Identify which cell holds the provided text, then report its [x, y] central coordinate. 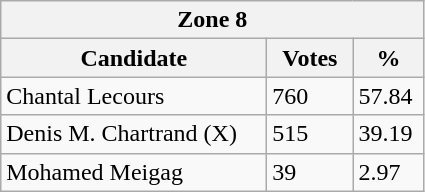
760 [310, 96]
39.19 [388, 134]
Zone 8 [212, 20]
515 [310, 134]
57.84 [388, 96]
Votes [310, 58]
Mohamed Meigag [134, 172]
Chantal Lecours [134, 96]
2.97 [388, 172]
39 [310, 172]
% [388, 58]
Denis M. Chartrand (X) [134, 134]
Candidate [134, 58]
